Search for the cell housing the specified text and yield its [X, Y] center coordinate. 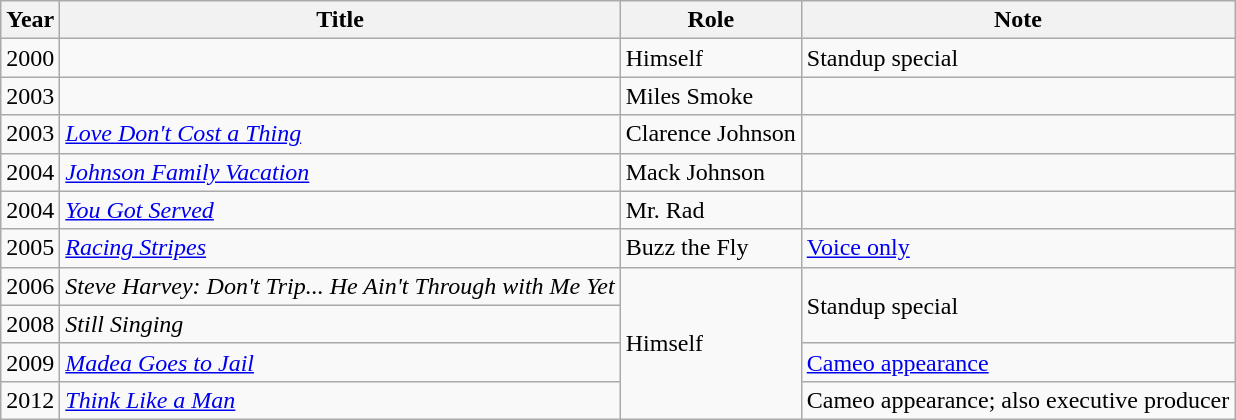
Role [710, 20]
Cameo appearance; also executive producer [1018, 400]
2012 [30, 400]
Think Like a Man [340, 400]
2006 [30, 286]
Love Don't Cost a Thing [340, 134]
Note [1018, 20]
2008 [30, 324]
2005 [30, 248]
Mack Johnson [710, 172]
2000 [30, 58]
Racing Stripes [340, 248]
Buzz the Fly [710, 248]
2009 [30, 362]
Title [340, 20]
Steve Harvey: Don't Trip... He Ain't Through with Me Yet [340, 286]
Madea Goes to Jail [340, 362]
Mr. Rad [710, 210]
Voice only [1018, 248]
Clarence Johnson [710, 134]
Miles Smoke [710, 96]
Year [30, 20]
Cameo appearance [1018, 362]
Still Singing [340, 324]
Johnson Family Vacation [340, 172]
You Got Served [340, 210]
